Detect which cell encompasses the target text, then output its (x, y) center coordinate. 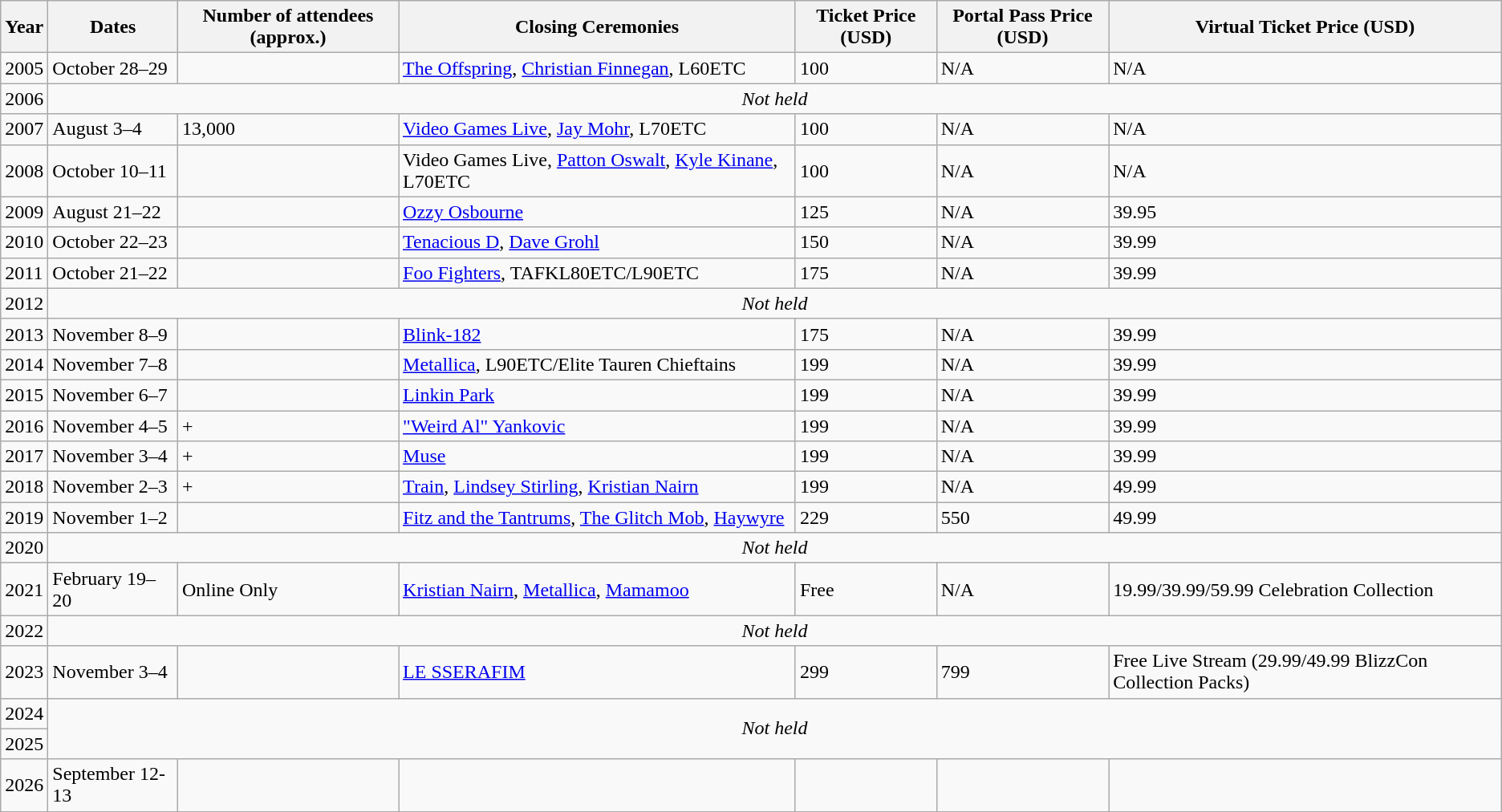
2018 (24, 487)
Dates (113, 27)
2012 (24, 303)
550 (1022, 518)
2005 (24, 68)
2023 (24, 672)
November 6–7 (113, 395)
November 2–3 (113, 487)
2009 (24, 212)
November 8–9 (113, 334)
125 (866, 212)
Foo Fighters, TAFKL80ETC/L90ETC (597, 273)
Closing Ceremonies (597, 27)
August 3–4 (113, 129)
13,000 (287, 129)
Free (866, 589)
Number of attendees (approx.) (287, 27)
September 12-13 (113, 785)
2016 (24, 426)
November 1–2 (113, 518)
19.99/39.99/59.99 Celebration Collection (1305, 589)
Blink-182 (597, 334)
November 7–8 (113, 364)
2007 (24, 129)
October 21–22 (113, 273)
2015 (24, 395)
2013 (24, 334)
150 (866, 242)
2019 (24, 518)
February 19–20 (113, 589)
2017 (24, 457)
Linkin Park (597, 395)
Fitz and the Tantrums, The Glitch Mob, Haywyre (597, 518)
2010 (24, 242)
Portal Pass Price (USD) (1022, 27)
Free Live Stream (29.99/49.99 BlizzCon Collection Packs) (1305, 672)
Video Games Live, Patton Oswalt, Kyle Kinane, L70ETC (597, 170)
August 21–22 (113, 212)
Muse (597, 457)
Metallica, L90ETC/Elite Tauren Chieftains (597, 364)
Year (24, 27)
2021 (24, 589)
799 (1022, 672)
"Weird Al" Yankovic (597, 426)
October 22–23 (113, 242)
October 28–29 (113, 68)
2006 (24, 99)
299 (866, 672)
2026 (24, 785)
2022 (24, 631)
Online Only (287, 589)
LE SSERAFIM (597, 672)
229 (866, 518)
Train, Lindsey Stirling, Kristian Nairn (597, 487)
39.95 (1305, 212)
Virtual Ticket Price (USD) (1305, 27)
2008 (24, 170)
Kristian Nairn, Metallica, Mamamoo (597, 589)
November 4–5 (113, 426)
2020 (24, 548)
Tenacious D, Dave Grohl (597, 242)
The Offspring, Christian Finnegan, L60ETC (597, 68)
2011 (24, 273)
2014 (24, 364)
2025 (24, 744)
Video Games Live, Jay Mohr, L70ETC (597, 129)
2024 (24, 713)
Ticket Price (USD) (866, 27)
Ozzy Osbourne (597, 212)
October 10–11 (113, 170)
